Provide the (x, y) coordinate of the cell's center where the given text is located.  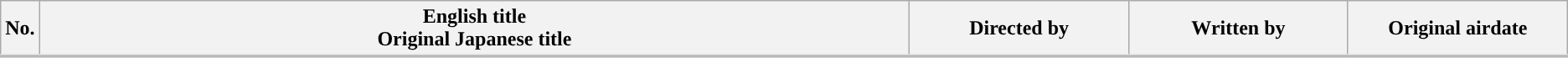
English title Original Japanese title (474, 29)
Original airdate (1457, 29)
No. (20, 29)
Directed by (1019, 29)
Written by (1239, 29)
